For the text-containing cell, return its midpoint in [X, Y] coordinate format. 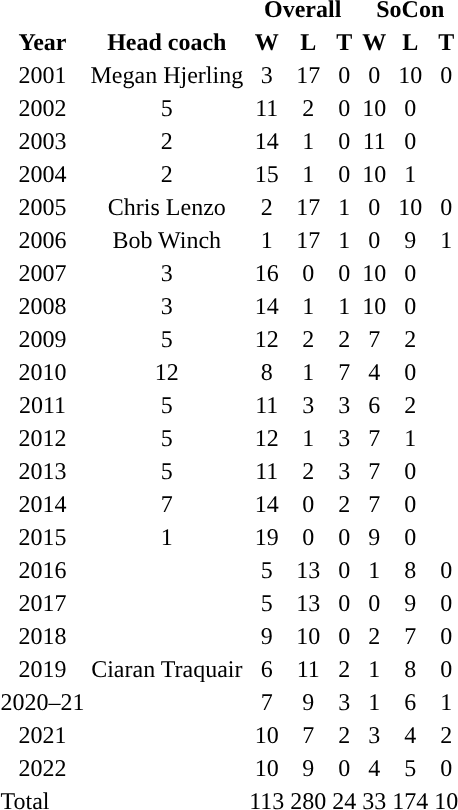
Chris Lenzo [167, 207]
Bob Winch [167, 240]
19 [267, 537]
Head coach [167, 42]
15 [267, 174]
Ciaran Traquair [167, 669]
16 [267, 273]
T [344, 42]
Megan Hjerling [167, 75]
